Output the [X, Y] coordinate of the center of the cell containing the given text.  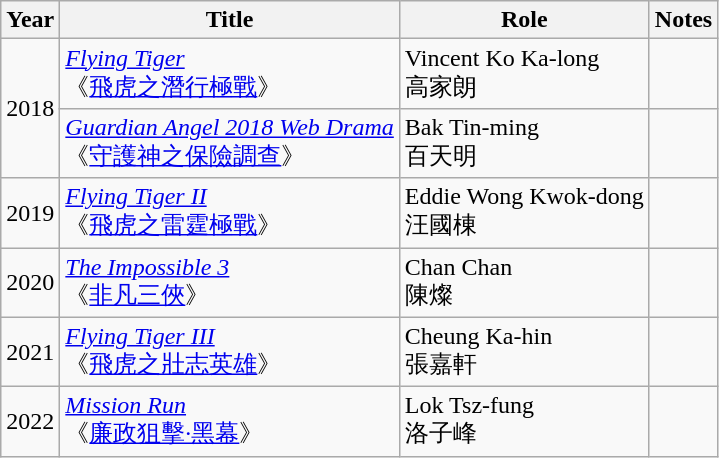
The Impossible 3 《非凡三俠》 [230, 283]
2019 [30, 213]
Flying Tiger 《飛虎之潛行極戰》 [230, 74]
Mission Run 《廉政狙擊·黑幕》 [230, 422]
Lok Tsz-fung 洛子峰 [524, 422]
2021 [30, 352]
Notes [683, 20]
Eddie Wong Kwok-dong 汪國棟 [524, 213]
Flying Tiger II 《飛虎之雷霆極戰》 [230, 213]
Bak Tin-ming 百天明 [524, 143]
2020 [30, 283]
Vincent Ko Ka-long 高家朗 [524, 74]
Role [524, 20]
Guardian Angel 2018 Web Drama 《守護神之保險調查》 [230, 143]
2018 [30, 108]
2022 [30, 422]
Year [30, 20]
Cheung Ka-hin 張嘉軒 [524, 352]
Chan Chan 陳燦 [524, 283]
Title [230, 20]
Flying Tiger III 《飛虎之壯志英雄》 [230, 352]
